Find where the given text appears and provide that cell's center as (X, Y) coordinate. 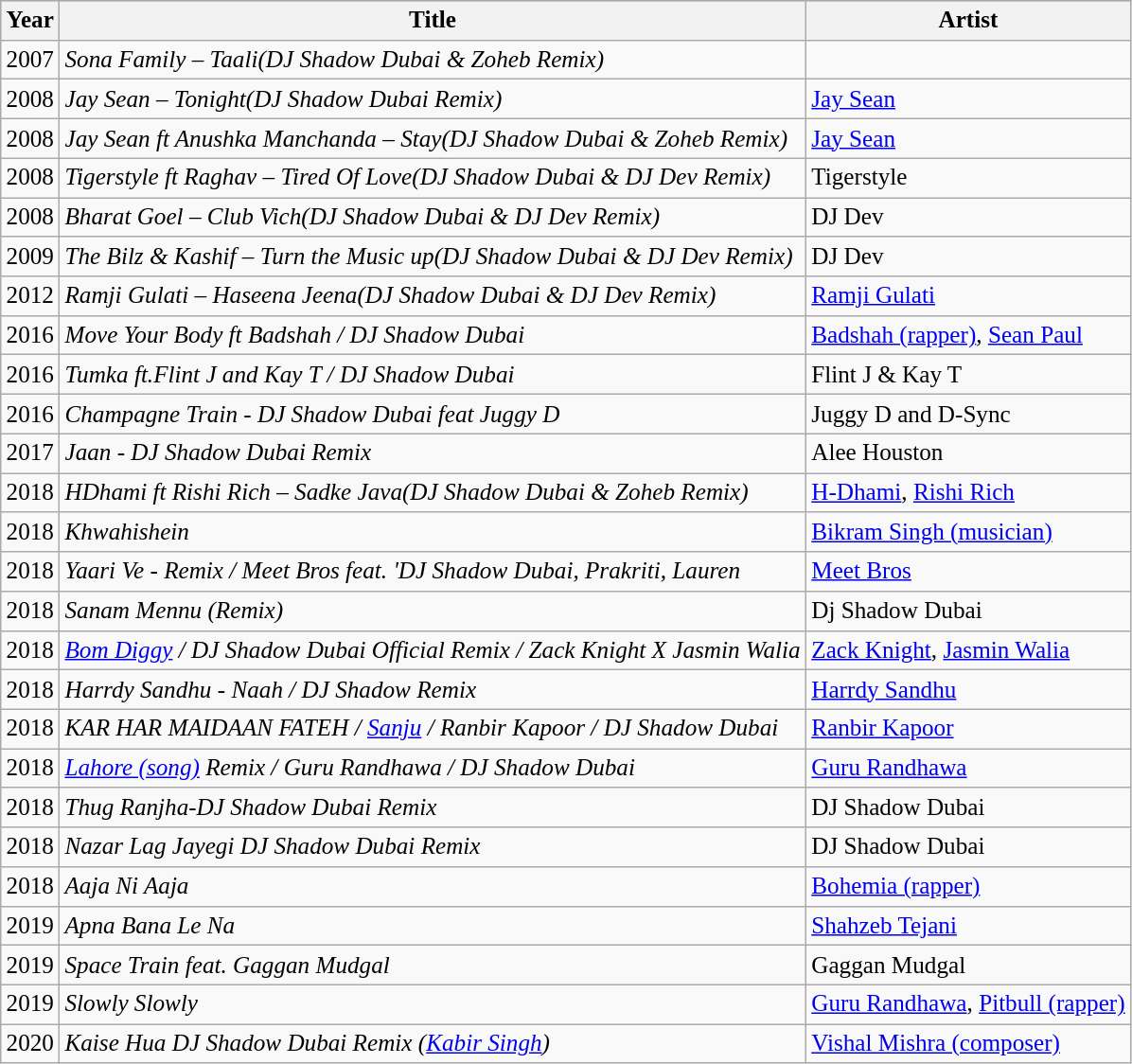
Ramji Gulati – Haseena Jeena(DJ Shadow Dubai & DJ Dev Remix) (433, 296)
Sona Family – Taali(DJ Shadow Dubai & Zoheb Remix) (433, 60)
Yaari Ve - Remix / Meet Bros feat. 'DJ Shadow Dubai, Prakriti, Lauren (433, 572)
Jay Sean ft Anushka Manchanda – Stay(DJ Shadow Dubai & Zoheb Remix) (433, 138)
2007 (30, 60)
Title (433, 21)
Vishal Mishra (composer) (967, 1044)
Shahzeb Tejani (967, 926)
Aaja Ni Aaja (433, 886)
Tigerstyle ft Raghav – Tired Of Love(DJ Shadow Dubai & DJ Dev Remix) (433, 178)
Champagne Train - DJ Shadow Dubai feat Juggy D (433, 414)
Meet Bros (967, 572)
2017 (30, 453)
Sanam Mennu (Remix) (433, 611)
Year (30, 21)
Alee Houston (967, 453)
Ramji Gulati (967, 296)
H-Dhami, Rishi Rich (967, 492)
2012 (30, 296)
Kaise Hua DJ Shadow Dubai Remix (Kabir Singh) (433, 1044)
Tigerstyle (967, 178)
Tumka ft.Flint J and Kay T / DJ Shadow Dubai (433, 375)
Artist (967, 21)
Gaggan Mudgal (967, 965)
Jaan - DJ Shadow Dubai Remix (433, 453)
Harrdy Sandhu (967, 689)
Dj Shadow Dubai (967, 611)
Harrdy Sandhu - Naah / DJ Shadow Remix (433, 689)
Jay Sean – Tonight(DJ Shadow Dubai Remix) (433, 99)
Space Train feat. Gaggan Mudgal (433, 965)
Nazar Lag Jayegi DJ Shadow Dubai Remix (433, 847)
Bharat Goel – Club Vich(DJ Shadow Dubai & DJ Dev Remix) (433, 217)
Bom Diggy / DJ Shadow Dubai Official Remix / Zack Knight X Jasmin Walia (433, 650)
Lahore (song) Remix / Guru Randhawa / DJ Shadow Dubai (433, 769)
Bikram Singh (musician) (967, 532)
Zack Knight, Jasmin Walia (967, 650)
Bohemia (rapper) (967, 886)
Juggy D and D-Sync (967, 414)
The Bilz & Kashif – Turn the Music up(DJ Shadow Dubai & DJ Dev Remix) (433, 257)
2020 (30, 1044)
Guru Randhawa (967, 769)
Badshah (rapper), Sean Paul (967, 335)
Move Your Body ft Badshah / DJ Shadow Dubai (433, 335)
Ranbir Kapoor (967, 729)
Thug Ranjha-DJ Shadow Dubai Remix (433, 807)
Guru Randhawa, Pitbull (rapper) (967, 1004)
HDhami ft Rishi Rich – Sadke Java(DJ Shadow Dubai & Zoheb Remix) (433, 492)
Slowly Slowly (433, 1004)
KAR HAR MAIDAAN FATEH / Sanju / Ranbir Kapoor / DJ Shadow Dubai (433, 729)
Apna Bana Le Na (433, 926)
Flint J & Kay T (967, 375)
2009 (30, 257)
Khwahishein (433, 532)
